Return the [X, Y] coordinate for the center point of the cell that contains the specified text.  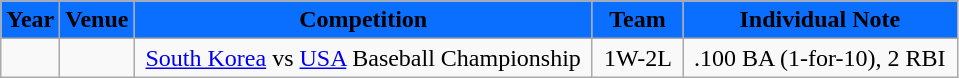
.100 BA (1-for-10), 2 RBI [820, 58]
Venue [97, 20]
1W-2L [637, 58]
South Korea vs USA Baseball Championship [363, 58]
Individual Note [820, 20]
Year [30, 20]
Team [637, 20]
Competition [363, 20]
